From the cell containing the given text, extract its center point as [x, y] coordinate. 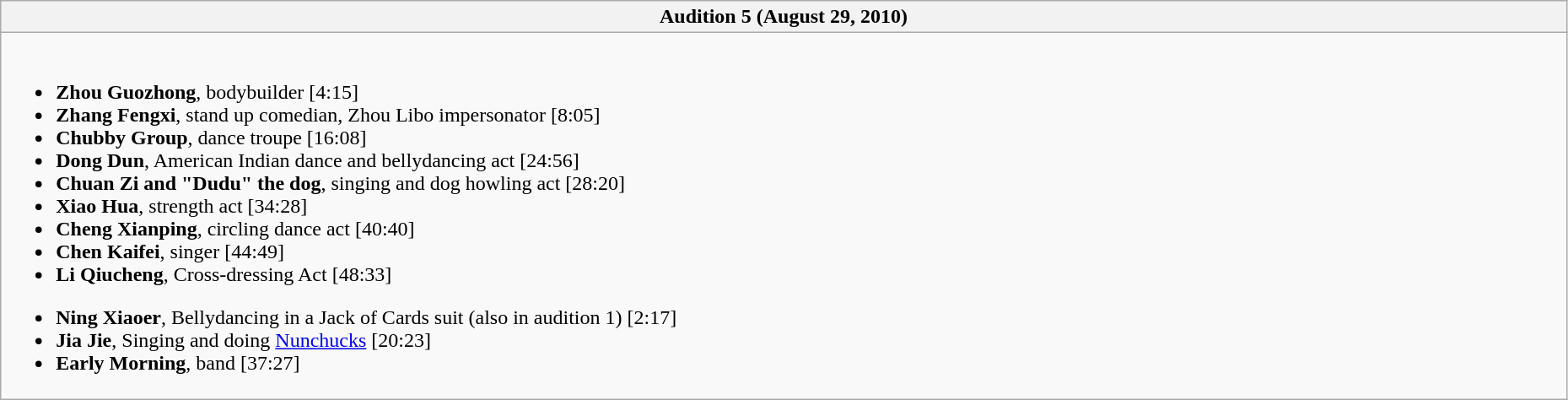
Audition 5 (August 29, 2010) [784, 17]
